Identify which cell holds the provided text, then report its [x, y] central coordinate. 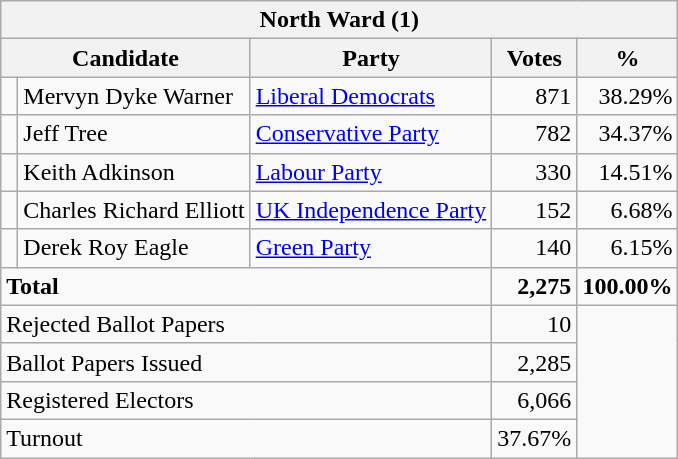
6.15% [628, 248]
Labour Party [371, 172]
6.68% [628, 210]
871 [534, 96]
Candidate [126, 58]
Party [371, 58]
782 [534, 134]
% [628, 58]
Liberal Democrats [371, 96]
UK Independence Party [371, 210]
2,275 [534, 286]
37.67% [534, 438]
140 [534, 248]
Green Party [371, 248]
Conservative Party [371, 134]
Votes [534, 58]
Mervyn Dyke Warner [134, 96]
6,066 [534, 400]
14.51% [628, 172]
Derek Roy Eagle [134, 248]
Ballot Papers Issued [246, 362]
Jeff Tree [134, 134]
100.00% [628, 286]
Rejected Ballot Papers [246, 324]
Turnout [246, 438]
North Ward (1) [340, 20]
34.37% [628, 134]
330 [534, 172]
Registered Electors [246, 400]
10 [534, 324]
38.29% [628, 96]
Keith Adkinson [134, 172]
Total [246, 286]
152 [534, 210]
Charles Richard Elliott [134, 210]
2,285 [534, 362]
